Find where the given text appears and provide that cell's center as (x, y) coordinate. 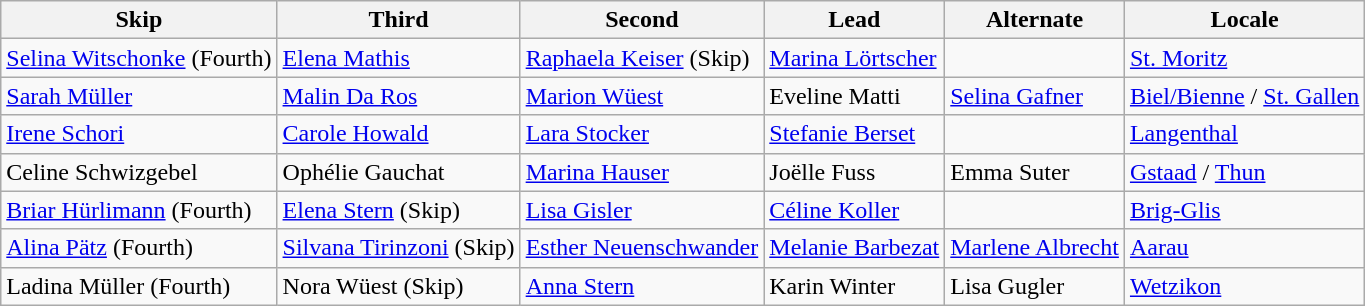
Skip (139, 20)
Brig-Glis (1244, 210)
Celine Schwizgebel (139, 172)
Raphaela Keiser (Skip) (642, 58)
Silvana Tirinzoni (Skip) (398, 248)
Locale (1244, 20)
Briar Hürlimann (Fourth) (139, 210)
Esther Neuenschwander (642, 248)
Marion Wüest (642, 96)
Alina Pätz (Fourth) (139, 248)
Eveline Matti (854, 96)
Biel/Bienne / St. Gallen (1244, 96)
Lisa Gisler (642, 210)
Aarau (1244, 248)
Ladina Müller (Fourth) (139, 286)
Céline Koller (854, 210)
Stefanie Berset (854, 134)
Sarah Müller (139, 96)
Irene Schori (139, 134)
Second (642, 20)
Lead (854, 20)
Carole Howald (398, 134)
Elena Mathis (398, 58)
Nora Wüest (Skip) (398, 286)
Marlene Albrecht (1035, 248)
Third (398, 20)
Selina Witschonke (Fourth) (139, 58)
Ophélie Gauchat (398, 172)
Lisa Gugler (1035, 286)
St. Moritz (1244, 58)
Marina Hauser (642, 172)
Melanie Barbezat (854, 248)
Malin Da Ros (398, 96)
Anna Stern (642, 286)
Wetzikon (1244, 286)
Lara Stocker (642, 134)
Joëlle Fuss (854, 172)
Marina Lörtscher (854, 58)
Langenthal (1244, 134)
Karin Winter (854, 286)
Emma Suter (1035, 172)
Selina Gafner (1035, 96)
Elena Stern (Skip) (398, 210)
Gstaad / Thun (1244, 172)
Alternate (1035, 20)
